Return the [X, Y] coordinate for the center point of the cell that contains the specified text.  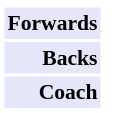
Forwards [52, 24]
Backs [52, 58]
Coach [52, 92]
